Extract the [X, Y] coordinate from the center of the cell holding the provided text.  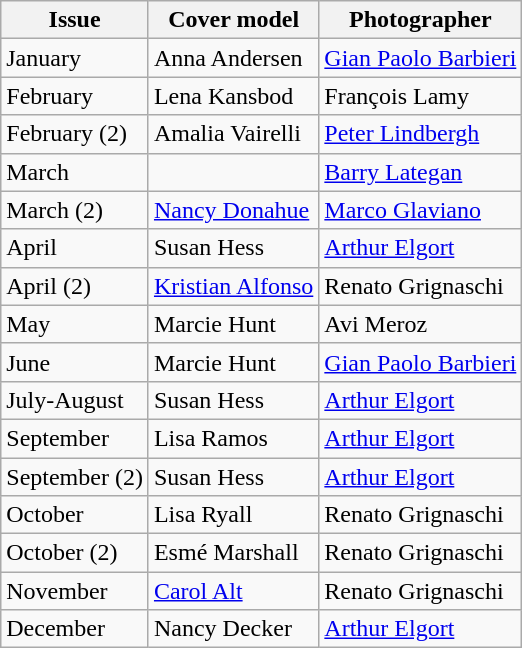
March (2) [75, 210]
Marco Glaviano [420, 210]
April (2) [75, 286]
Anna Andersen [233, 58]
June [75, 362]
Photographer [420, 20]
January [75, 58]
Peter Lindbergh [420, 134]
May [75, 324]
Carol Alt [233, 591]
Avi Meroz [420, 324]
February (2) [75, 134]
February [75, 96]
July-August [75, 400]
December [75, 629]
Cover model [233, 20]
Lena Kansbod [233, 96]
April [75, 248]
François Lamy [420, 96]
October [75, 515]
Esmé Marshall [233, 553]
Barry Lategan [420, 172]
Amalia Vairelli [233, 134]
September (2) [75, 477]
Nancy Donahue [233, 210]
Lisa Ryall [233, 515]
Issue [75, 20]
March [75, 172]
Kristian Alfonso [233, 286]
November [75, 591]
Nancy Decker [233, 629]
October (2) [75, 553]
Lisa Ramos [233, 438]
September [75, 438]
